Locate the cell with the specified text and output its [x, y] center coordinate. 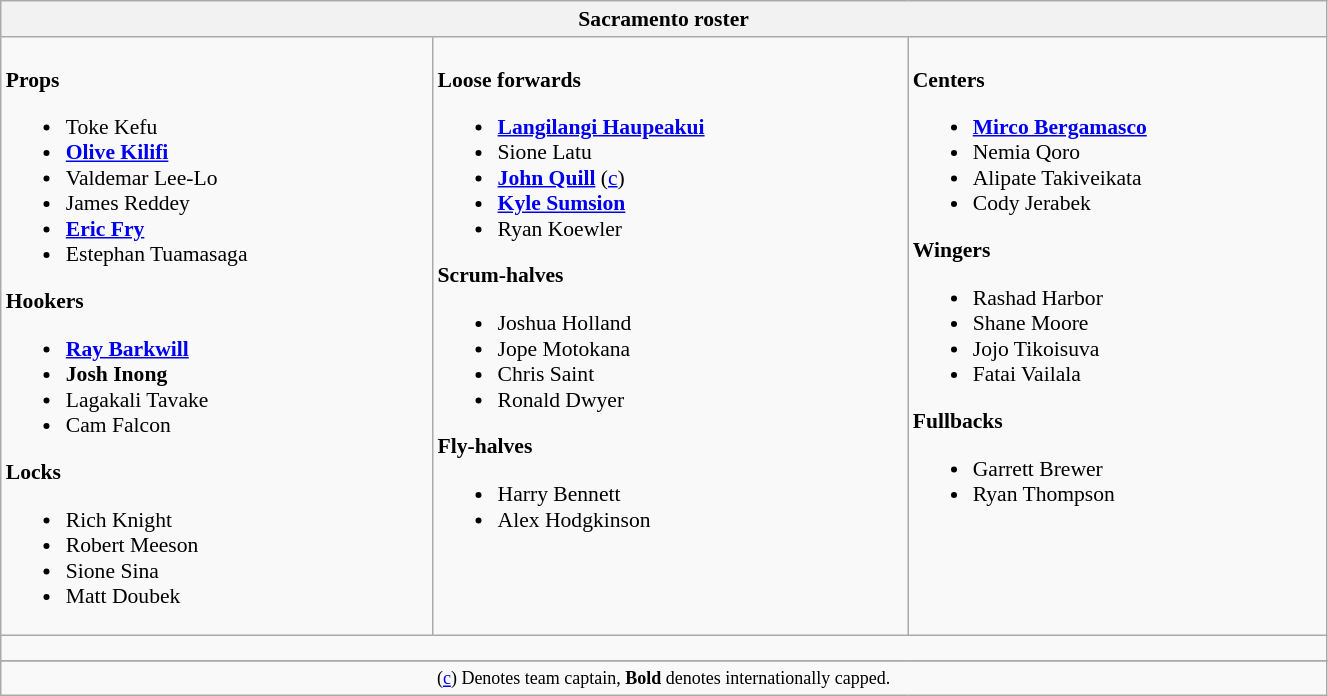
Sacramento roster [664, 19]
